Capture the cell that displays the provided text and extract its [X, Y] central coordinate. 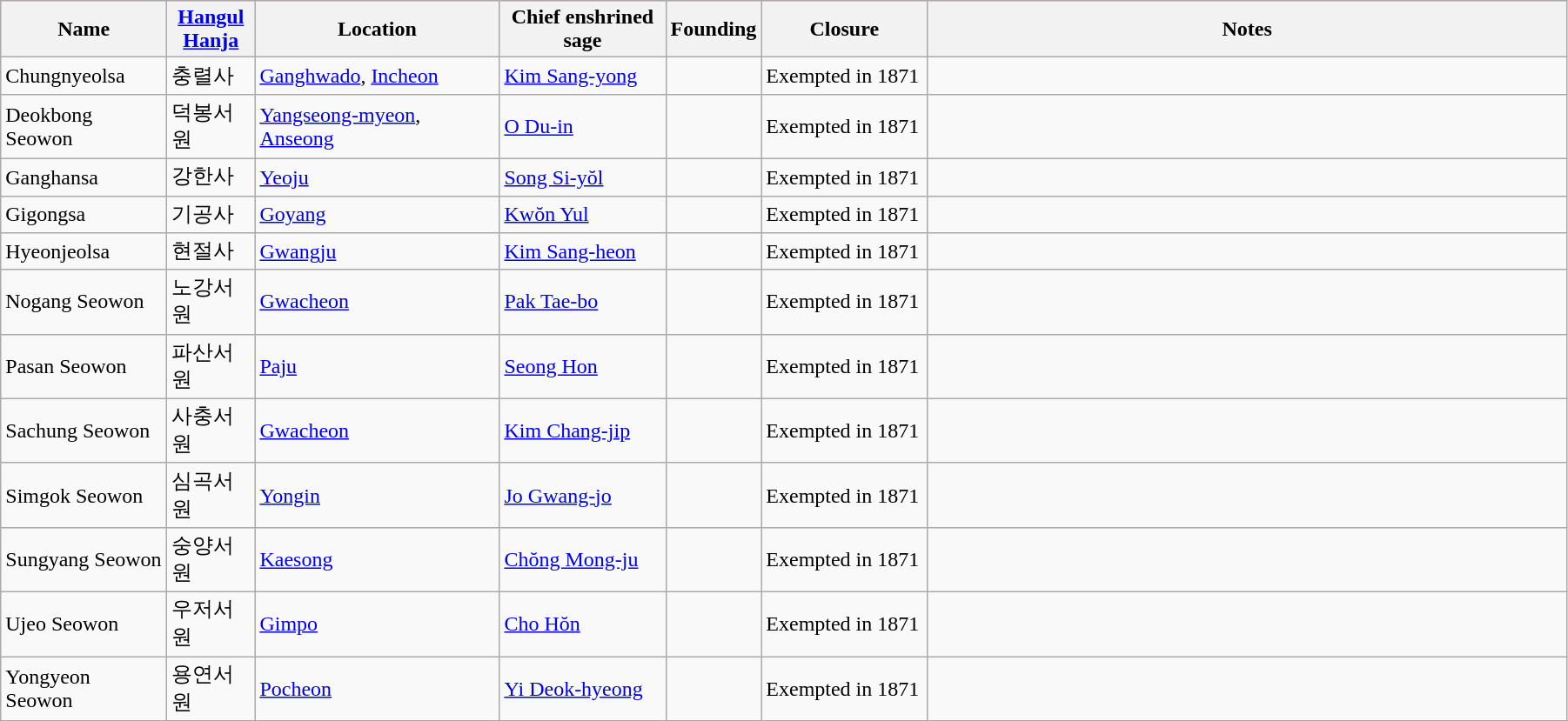
Yongin [378, 495]
Jo Gwang-jo [583, 495]
Cho Hŏn [583, 624]
용연서원 [211, 688]
기공사 [211, 214]
Nogang Seowon [84, 302]
Name [84, 30]
Founding [714, 30]
강한사 [211, 177]
Song Si-yŏl [583, 177]
Paju [378, 366]
사충서원 [211, 431]
Yongyeon Seowon [84, 688]
Gimpo [378, 624]
Kaesong [378, 559]
Sungyang Seowon [84, 559]
Gigongsa [84, 214]
노강서원 [211, 302]
Yeoju [378, 177]
Kim Chang-jip [583, 431]
HangulHanja [211, 30]
Ganghansa [84, 177]
Yi Deok-hyeong [583, 688]
Seong Hon [583, 366]
Chungnyeolsa [84, 77]
현절사 [211, 252]
Deokbong Seowon [84, 126]
Closure [844, 30]
Simgok Seowon [84, 495]
Ujeo Seowon [84, 624]
Kim Sang-heon [583, 252]
Pasan Seowon [84, 366]
Ganghwado, Incheon [378, 77]
Location [378, 30]
Sachung Seowon [84, 431]
Notes [1248, 30]
Hyeonjeolsa [84, 252]
Yangseong-myeon, Anseong [378, 126]
덕봉서원 [211, 126]
Kwŏn Yul [583, 214]
Kim Sang-yong [583, 77]
Pocheon [378, 688]
O Du-in [583, 126]
파산서원 [211, 366]
Chief enshrined sage [583, 30]
심곡서원 [211, 495]
Chŏng Mong-ju [583, 559]
Goyang [378, 214]
충렬사 [211, 77]
숭양서원 [211, 559]
우저서원 [211, 624]
Pak Tae-bo [583, 302]
Gwangju [378, 252]
